For the text-containing cell, return its midpoint in (x, y) coordinate format. 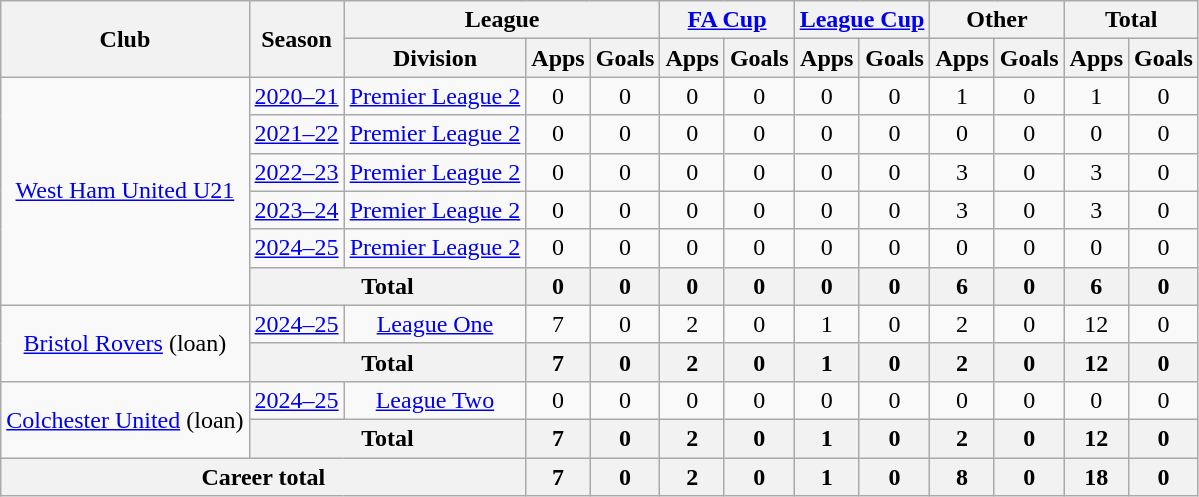
2021–22 (296, 134)
Division (435, 58)
18 (1096, 477)
Club (125, 39)
Colchester United (loan) (125, 419)
Career total (264, 477)
FA Cup (727, 20)
League (502, 20)
2023–24 (296, 210)
League Two (435, 400)
8 (962, 477)
2020–21 (296, 96)
League Cup (862, 20)
Season (296, 39)
Other (997, 20)
Bristol Rovers (loan) (125, 343)
West Ham United U21 (125, 191)
2022–23 (296, 172)
League One (435, 324)
